Provide the [x, y] coordinate of the cell's center where the given text is located.  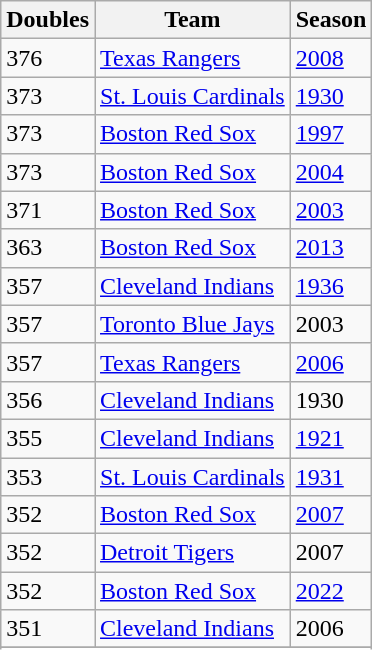
355 [48, 438]
353 [48, 477]
Detroit Tigers [192, 553]
2013 [331, 248]
Season [331, 20]
2022 [331, 591]
363 [48, 248]
Doubles [48, 20]
1921 [331, 438]
356 [48, 400]
1936 [331, 286]
Team [192, 20]
371 [48, 210]
Toronto Blue Jays [192, 324]
1997 [331, 134]
351 [48, 629]
2008 [331, 58]
2004 [331, 172]
376 [48, 58]
1931 [331, 477]
